Identify which cell holds the provided text, then report its [x, y] central coordinate. 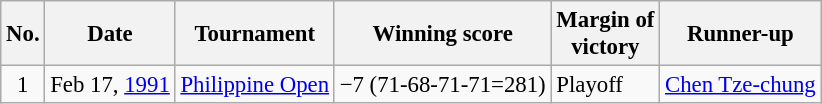
Winning score [442, 34]
Feb 17, 1991 [110, 85]
Date [110, 34]
Chen Tze-chung [740, 85]
Runner-up [740, 34]
−7 (71-68-71-71=281) [442, 85]
Philippine Open [254, 85]
Tournament [254, 34]
1 [23, 85]
Playoff [606, 85]
Margin ofvictory [606, 34]
No. [23, 34]
